Search for the cell housing the specified text and yield its [X, Y] center coordinate. 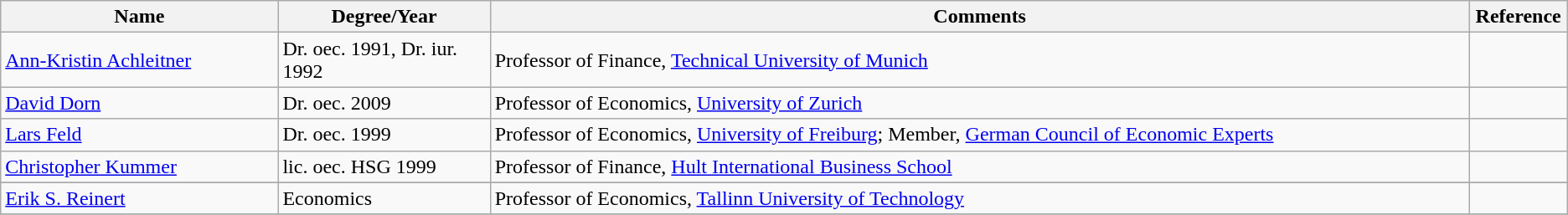
Professor of Economics, University of Freiburg; Member, German Council of Economic Experts [980, 135]
Dr. oec. 1999 [384, 135]
Professor of Economics, Tallinn University of Technology [980, 198]
Erik S. Reinert [139, 198]
lic. oec. HSG 1999 [384, 166]
Economics [384, 198]
Professor of Finance, Hult International Business School [980, 166]
Reference [1518, 17]
Christopher Kummer [139, 166]
David Dorn [139, 103]
Ann-Kristin Achleitner [139, 60]
Professor of Finance, Technical University of Munich [980, 60]
Dr. oec. 2009 [384, 103]
Degree/Year [384, 17]
Dr. oec. 1991, Dr. iur. 1992 [384, 60]
Name [139, 17]
Lars Feld [139, 135]
Comments [980, 17]
Professor of Economics, University of Zurich [980, 103]
